Detect which cell encompasses the target text, then output its [x, y] center coordinate. 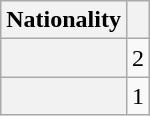
1 [138, 96]
2 [138, 58]
Nationality [64, 20]
